Locate the cell with the specified text and output its [X, Y] center coordinate. 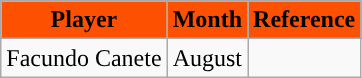
Facundo Canete [84, 58]
August [207, 58]
Player [84, 20]
Reference [304, 20]
Month [207, 20]
